From the cell containing the given text, extract its center point as [x, y] coordinate. 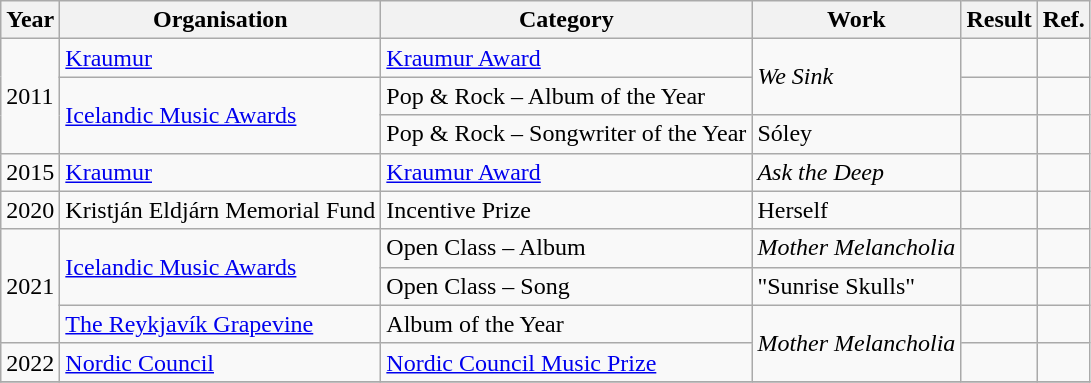
2015 [30, 172]
Kristján Eldjárn Memorial Fund [220, 210]
Pop & Rock – Songwriter of the Year [566, 134]
Ask the Deep [856, 172]
2020 [30, 210]
Nordic Council Music Prize [566, 362]
2022 [30, 362]
Pop & Rock – Album of the Year [566, 96]
We Sink [856, 77]
Work [856, 20]
Category [566, 20]
Sóley [856, 134]
The Reykjavík Grapevine [220, 324]
2011 [30, 96]
Organisation [220, 20]
2021 [30, 286]
"Sunrise Skulls" [856, 286]
Open Class – Album [566, 248]
Result [999, 20]
Incentive Prize [566, 210]
Nordic Council [220, 362]
Year [30, 20]
Album of the Year [566, 324]
Open Class – Song [566, 286]
Ref. [1064, 20]
Herself [856, 210]
